Output the (X, Y) coordinate of the center of the cell containing the given text.  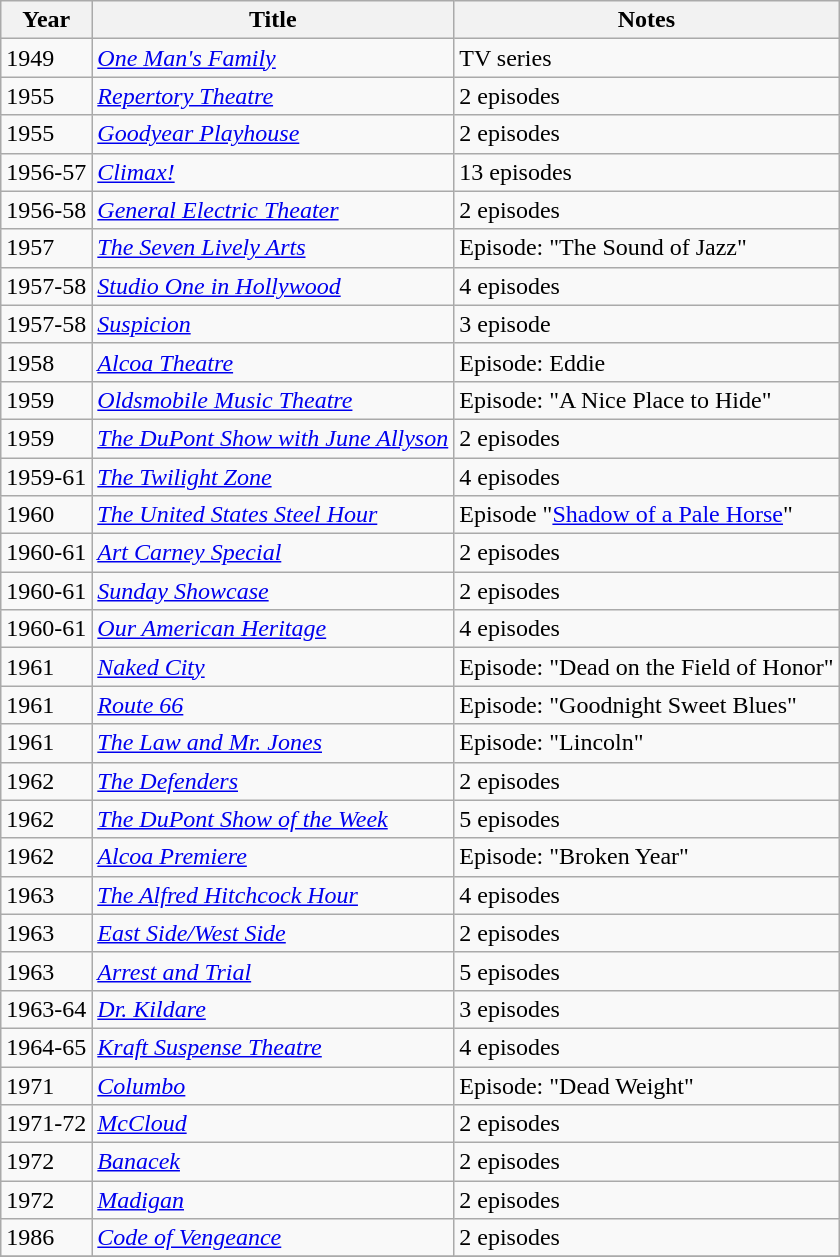
Studio One in Hollywood (273, 286)
1957 (46, 248)
Alcoa Theatre (273, 362)
Repertory Theatre (273, 96)
Code of Vengeance (273, 1238)
The Alfred Hitchcock Hour (273, 895)
Madigan (273, 1200)
The Law and Mr. Jones (273, 743)
The Twilight Zone (273, 477)
1959-61 (46, 477)
Oldsmobile Music Theatre (273, 400)
Episode: "Broken Year" (646, 857)
Episode: "The Sound of Jazz" (646, 248)
Episode: "Dead on the Field of Honor" (646, 667)
1960 (46, 515)
Dr. Kildare (273, 1009)
1956-58 (46, 210)
Episode: Eddie (646, 362)
Episode "Shadow of a Pale Horse" (646, 515)
Episode: "Lincoln" (646, 743)
Episode: "Goodnight Sweet Blues" (646, 705)
Alcoa Premiere (273, 857)
The DuPont Show with June Allyson (273, 438)
Episode: "Dead Weight" (646, 1085)
Columbo (273, 1085)
The Seven Lively Arts (273, 248)
General Electric Theater (273, 210)
1949 (46, 58)
East Side/West Side (273, 933)
Sunday Showcase (273, 591)
Title (273, 20)
1986 (46, 1238)
Episode: "A Nice Place to Hide" (646, 400)
Notes (646, 20)
1971-72 (46, 1124)
1964-65 (46, 1047)
Art Carney Special (273, 553)
Arrest and Trial (273, 971)
3 episode (646, 324)
3 episodes (646, 1009)
1971 (46, 1085)
1956-57 (46, 172)
1963-64 (46, 1009)
13 episodes (646, 172)
Year (46, 20)
The Defenders (273, 781)
Banacek (273, 1162)
The DuPont Show of the Week (273, 819)
Suspicion (273, 324)
Route 66 (273, 705)
Climax! (273, 172)
Our American Heritage (273, 629)
Kraft Suspense Theatre (273, 1047)
1958 (46, 362)
TV series (646, 58)
McCloud (273, 1124)
Goodyear Playhouse (273, 134)
One Man's Family (273, 58)
The United States Steel Hour (273, 515)
Naked City (273, 667)
